Identify which cell holds the provided text, then report its [x, y] central coordinate. 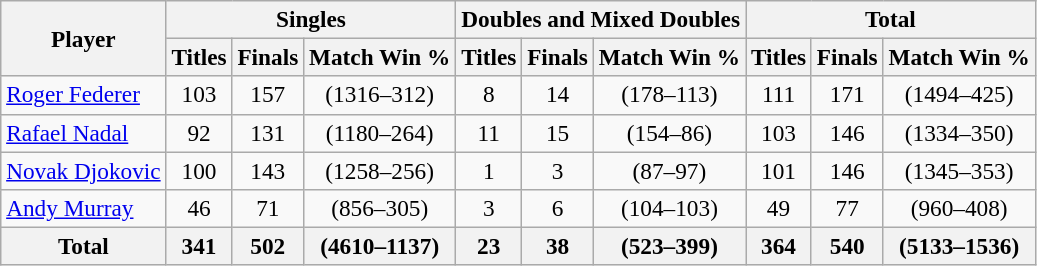
(1334–350) [959, 133]
(1316–312) [380, 95]
(856–305) [380, 208]
131 [268, 133]
101 [779, 170]
100 [199, 170]
143 [268, 170]
(154–86) [669, 133]
540 [847, 246]
23 [489, 246]
(1258–256) [380, 170]
Andy Murray [84, 208]
46 [199, 208]
15 [558, 133]
8 [489, 95]
341 [199, 246]
71 [268, 208]
502 [268, 246]
Doubles and Mixed Doubles [601, 19]
(1345–353) [959, 170]
(1494–425) [959, 95]
6 [558, 208]
Roger Federer [84, 95]
157 [268, 95]
(178–113) [669, 95]
49 [779, 208]
38 [558, 246]
Player [84, 38]
(104–103) [669, 208]
111 [779, 95]
(4610–1137) [380, 246]
(87–97) [669, 170]
(5133–1536) [959, 246]
Singles [311, 19]
(1180–264) [380, 133]
77 [847, 208]
(523–399) [669, 246]
92 [199, 133]
Rafael Nadal [84, 133]
(960–408) [959, 208]
Novak Djokovic [84, 170]
171 [847, 95]
14 [558, 95]
1 [489, 170]
364 [779, 246]
11 [489, 133]
